Output the (x, y) coordinate of the center of the cell containing the given text.  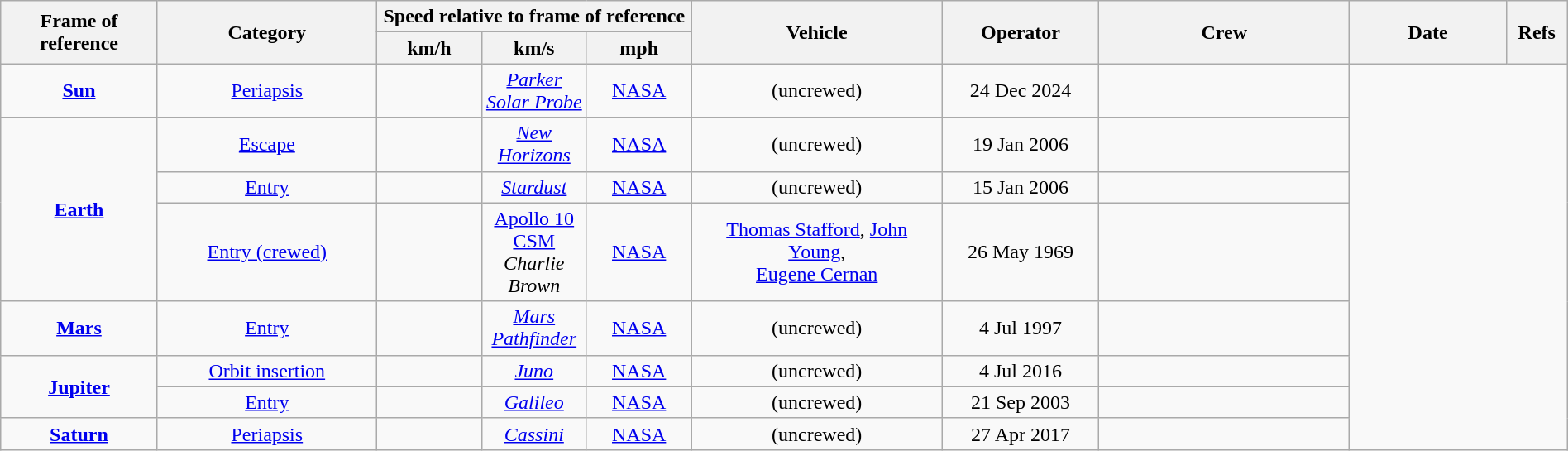
Earth (79, 209)
Entry (crewed) (266, 252)
Saturn (79, 434)
Frame of reference (79, 32)
Speed relative to frame of reference (534, 17)
Category (266, 32)
15 Jan 2006 (1021, 187)
Parker Solar Probe (534, 91)
km/s (534, 48)
Jupiter (79, 386)
19 Jan 2006 (1021, 144)
Mars (79, 328)
Escape (266, 144)
mph (638, 48)
26 May 1969 (1021, 252)
Refs (1537, 32)
4 Jul 1997 (1021, 328)
km/h (428, 48)
Apollo 10 CSM Charlie Brown (534, 252)
Stardust (534, 187)
Crew (1224, 32)
Operator (1021, 32)
24 Dec 2024 (1021, 91)
Orbit insertion (266, 371)
Juno (534, 371)
Vehicle (817, 32)
New Horizons (534, 144)
Galileo (534, 402)
27 Apr 2017 (1021, 434)
Mars Pathfinder (534, 328)
Thomas Stafford, John Young,Eugene Cernan (817, 252)
Date (1427, 32)
Sun (79, 91)
4 Jul 2016 (1021, 371)
21 Sep 2003 (1021, 402)
Cassini (534, 434)
